Locate the cell with the specified text and output its (x, y) center coordinate. 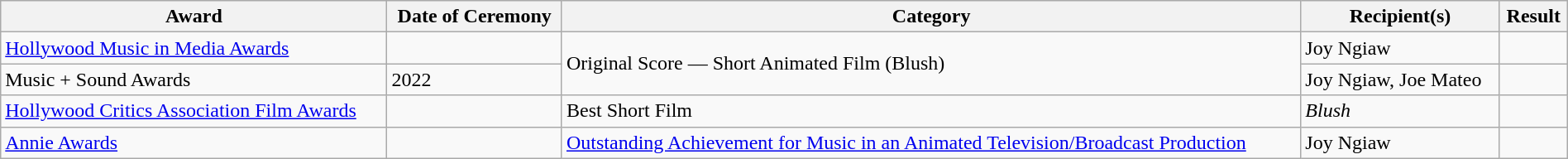
Music + Sound Awards (194, 79)
Blush (1400, 111)
Date of Ceremony (475, 17)
Category (931, 17)
Hollywood Music in Media Awards (194, 48)
Original Score — Short Animated Film (Blush) (931, 64)
Joy Ngiaw, Joe Mateo (1400, 79)
Annie Awards (194, 142)
Recipient(s) (1400, 17)
Hollywood Critics Association Film Awards (194, 111)
Outstanding Achievement for Music in an Animated Television/Broadcast Production (931, 142)
2022 (475, 79)
Award (194, 17)
Result (1533, 17)
Best Short Film (931, 111)
